Extract the (X, Y) coordinate from the center of the cell holding the provided text.  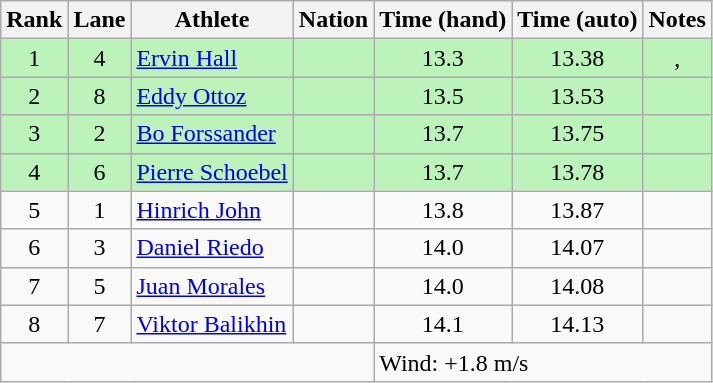
14.1 (443, 324)
Nation (333, 20)
13.38 (578, 58)
Time (auto) (578, 20)
Hinrich John (212, 210)
14.07 (578, 248)
Daniel Riedo (212, 248)
Athlete (212, 20)
, (677, 58)
Wind: +1.8 m/s (543, 362)
Bo Forssander (212, 134)
Time (hand) (443, 20)
14.13 (578, 324)
13.53 (578, 96)
13.3 (443, 58)
13.87 (578, 210)
Notes (677, 20)
13.8 (443, 210)
14.08 (578, 286)
13.78 (578, 172)
13.5 (443, 96)
Viktor Balikhin (212, 324)
Pierre Schoebel (212, 172)
Lane (100, 20)
Eddy Ottoz (212, 96)
Rank (34, 20)
Ervin Hall (212, 58)
Juan Morales (212, 286)
13.75 (578, 134)
